Identify which cell holds the provided text, then report its (X, Y) central coordinate. 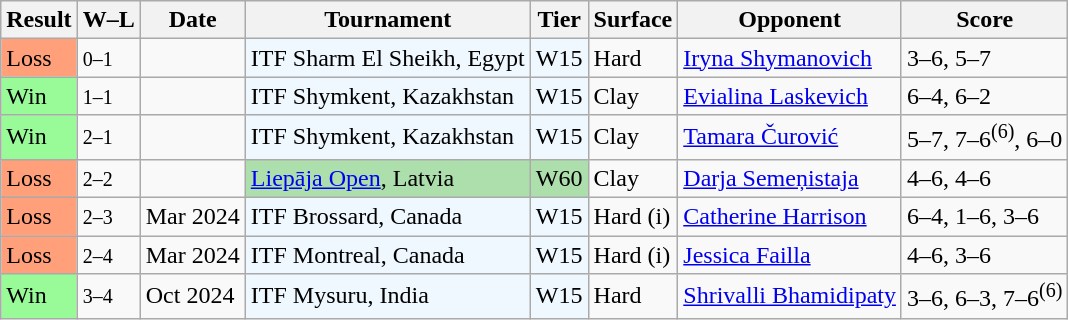
Surface (633, 20)
W–L (108, 20)
Liepāja Open, Latvia (388, 178)
Iryna Shymanovich (790, 58)
2–4 (108, 255)
ITF Mysuru, India (388, 296)
2–1 (108, 138)
5–7, 7–6(6), 6–0 (984, 138)
2–2 (108, 178)
Shrivalli Bhamidipaty (790, 296)
ITF Montreal, Canada (388, 255)
ITF Brossard, Canada (388, 217)
Tournament (388, 20)
Score (984, 20)
Result (39, 20)
Jessica Failla (790, 255)
Darja Semeņistaja (790, 178)
Tier (559, 20)
1–1 (108, 96)
6–4, 1–6, 3–6 (984, 217)
Evialina Laskevich (790, 96)
W60 (559, 178)
4–6, 4–6 (984, 178)
Catherine Harrison (790, 217)
Date (192, 20)
3–6, 5–7 (984, 58)
Tamara Čurović (790, 138)
3–4 (108, 296)
Opponent (790, 20)
4–6, 3–6 (984, 255)
2–3 (108, 217)
6–4, 6–2 (984, 96)
3–6, 6–3, 7–6(6) (984, 296)
ITF Sharm El Sheikh, Egypt (388, 58)
0–1 (108, 58)
Oct 2024 (192, 296)
